Capture the cell that displays the provided text and extract its [X, Y] central coordinate. 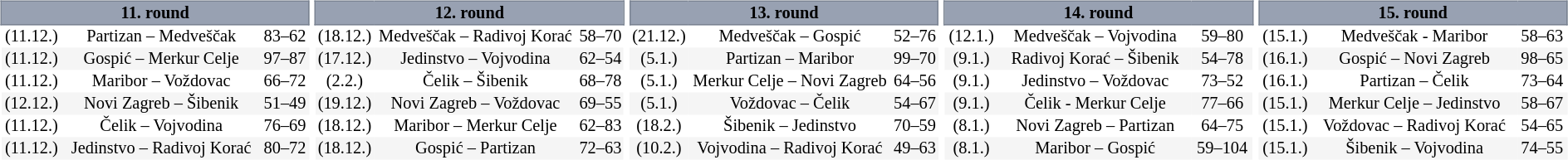
11. round [154, 12]
Maribor – Merkur Celje [475, 126]
Novi Zagreb – Partizan [1095, 126]
Jedinstvo – Vojvodina [475, 60]
68–78 [600, 81]
(12.12.) [32, 104]
Vojvodina – Radivoj Korać [789, 149]
62–83 [600, 126]
58–70 [600, 36]
Medveščak – Gospić [789, 36]
64–56 [915, 81]
Šibenik – Vojvodina [1414, 149]
80–72 [286, 149]
66–72 [286, 81]
83–62 [286, 36]
Čelik – Vojvodina [161, 126]
Merkur Celje – Novi Zagreb [789, 81]
98–65 [1542, 60]
74–55 [1542, 149]
59–80 [1223, 36]
Radivoj Korać – Šibenik [1095, 60]
70–59 [915, 126]
69–55 [600, 104]
97–87 [286, 60]
62–54 [600, 60]
Medveščak – Vojvodina [1095, 36]
Čelik - Merkur Celje [1095, 104]
72–63 [600, 149]
Partizan – Medveščak [161, 36]
Novi Zagreb – Šibenik [161, 104]
59–104 [1223, 149]
Maribor – Gospić [1095, 149]
54–65 [1542, 126]
99–70 [915, 60]
73–52 [1223, 81]
Voždovac – Radivoj Korać [1414, 126]
Merkur Celje – Jedinstvo [1414, 104]
Partizan – Maribor [789, 60]
51–49 [286, 104]
Maribor – Voždovac [161, 81]
15. round [1414, 12]
Partizan – Čelik [1414, 81]
54–67 [915, 104]
73–64 [1542, 81]
52–76 [915, 36]
49–63 [915, 149]
Šibenik – Jedinstvo [789, 126]
Novi Zagreb – Voždovac [475, 104]
(19.12.) [345, 104]
58–63 [1542, 36]
Voždovac – Čelik [789, 104]
77–66 [1223, 104]
Gospić – Novi Zagreb [1414, 60]
Gospić – Partizan [475, 149]
12. round [470, 12]
54–78 [1223, 60]
(18.2.) [659, 126]
(2.2.) [345, 81]
Jedinstvo – Radivoj Korać [161, 149]
(10.2.) [659, 149]
58–67 [1542, 104]
64–75 [1223, 126]
Čelik – Šibenik [475, 81]
(12.1.) [972, 36]
Medveščak – Radivoj Korać [475, 36]
76–69 [286, 126]
Jedinstvo – Voždovac [1095, 81]
Gospić – Merkur Celje [161, 60]
(21.12.) [659, 36]
14. round [1098, 12]
(17.12.) [345, 60]
Medveščak - Maribor [1414, 36]
13. round [784, 12]
